Find where the given text appears and provide that cell's center as [X, Y] coordinate. 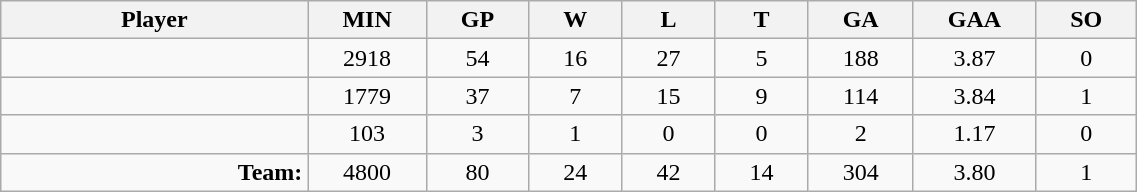
Player [154, 20]
GAA [974, 20]
Team: [154, 172]
W [576, 20]
14 [762, 172]
1779 [367, 96]
7 [576, 96]
MIN [367, 20]
80 [477, 172]
9 [762, 96]
3.80 [974, 172]
37 [477, 96]
2 [860, 134]
304 [860, 172]
27 [668, 58]
L [668, 20]
16 [576, 58]
15 [668, 96]
114 [860, 96]
3.87 [974, 58]
188 [860, 58]
T [762, 20]
54 [477, 58]
42 [668, 172]
3.84 [974, 96]
GA [860, 20]
1.17 [974, 134]
4800 [367, 172]
3 [477, 134]
5 [762, 58]
GP [477, 20]
SO [1086, 20]
24 [576, 172]
2918 [367, 58]
103 [367, 134]
